Determine the [X, Y] coordinate at the center of the cell enclosing the given text.  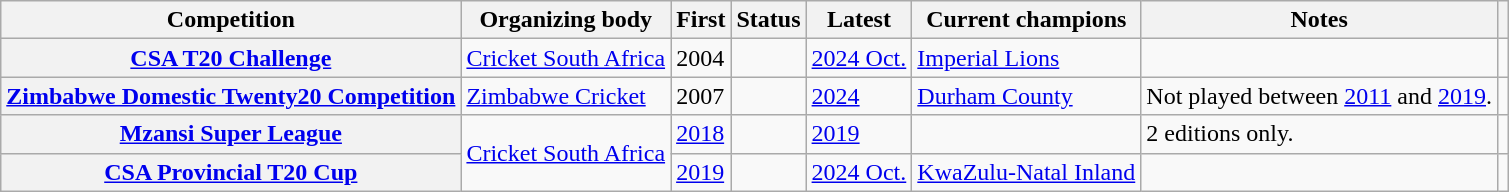
Not played between 2011 and 2019. [1320, 96]
2007 [701, 96]
Competition [231, 20]
CSA Provincial T20 Cup [231, 172]
2018 [701, 134]
First [701, 20]
2024 [859, 96]
Imperial Lions [1026, 58]
Zimbabwe Cricket [566, 96]
Organizing body [566, 20]
Durham County [1026, 96]
Status [768, 20]
Mzansi Super League [231, 134]
KwaZulu-Natal Inland [1026, 172]
Notes [1320, 20]
2004 [701, 58]
Zimbabwe Domestic Twenty20 Competition [231, 96]
CSA T20 Challenge [231, 58]
Current champions [1026, 20]
2 editions only. [1320, 134]
Latest [859, 20]
